Pinpoint the cell where the given text exists, returning its (x, y) midpoint coordinate. 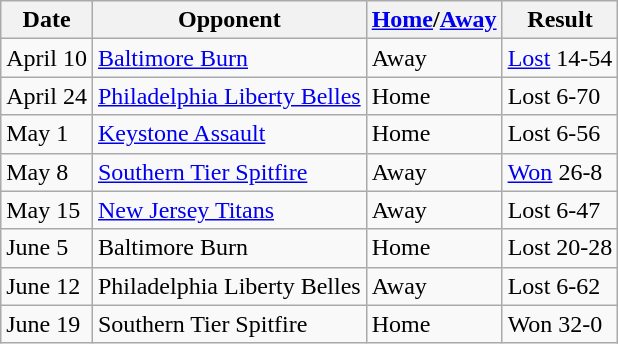
Result (560, 20)
Won 26-8 (560, 172)
Date (47, 20)
June 12 (47, 286)
Lost 6-56 (560, 134)
Lost 20-28 (560, 248)
June 19 (47, 324)
May 8 (47, 172)
Won 32-0 (560, 324)
Keystone Assault (229, 134)
Lost 6-47 (560, 210)
April 10 (47, 58)
April 24 (47, 96)
May 15 (47, 210)
May 1 (47, 134)
Lost 6-62 (560, 286)
Home/Away (434, 20)
New Jersey Titans (229, 210)
Lost 14-54 (560, 58)
June 5 (47, 248)
Lost 6-70 (560, 96)
Opponent (229, 20)
